Locate the cell with the specified text and output its [X, Y] center coordinate. 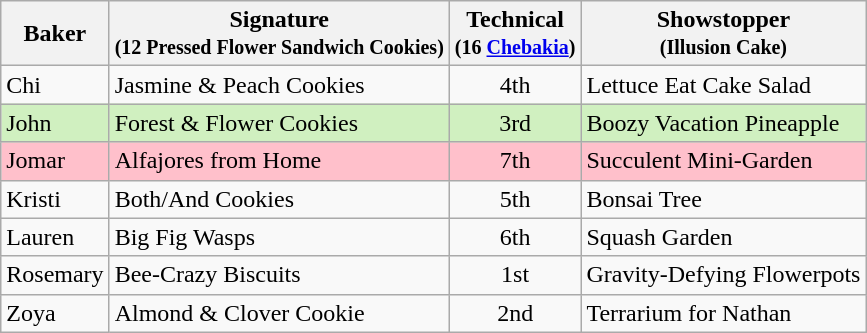
Chi [55, 85]
Terrarium for Nathan [724, 313]
John [55, 123]
Boozy Vacation Pineapple [724, 123]
Alfajores from Home [279, 161]
Signature(12 Pressed Flower Sandwich Cookies) [279, 34]
2nd [515, 313]
Gravity-Defying Flowerpots [724, 275]
6th [515, 237]
Rosemary [55, 275]
Lauren [55, 237]
Lettuce Eat Cake Salad [724, 85]
Zoya [55, 313]
Almond & Clover Cookie [279, 313]
5th [515, 199]
Technical(16 Chebakia) [515, 34]
Both/And Cookies [279, 199]
Squash Garden [724, 237]
7th [515, 161]
Jasmine & Peach Cookies [279, 85]
Showstopper(Illusion Cake) [724, 34]
Forest & Flower Cookies [279, 123]
Big Fig Wasps [279, 237]
4th [515, 85]
Kristi [55, 199]
3rd [515, 123]
Jomar [55, 161]
Bee-Crazy Biscuits [279, 275]
1st [515, 275]
Succulent Mini-Garden [724, 161]
Baker [55, 34]
Bonsai Tree [724, 199]
